Output the (x, y) coordinate of the center of the cell containing the given text.  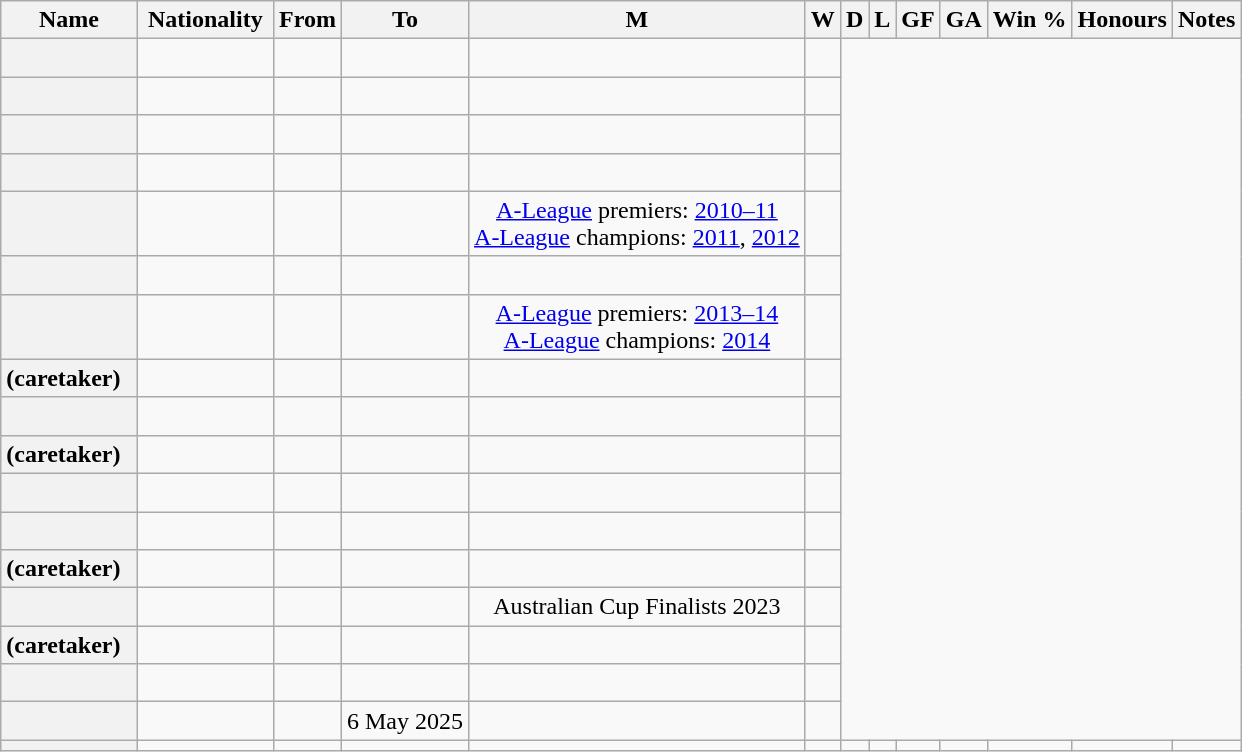
6 May 2025 (404, 721)
W (822, 20)
From (308, 20)
GA (964, 20)
Honours (1122, 20)
M (638, 20)
A-League premiers: 2013–14A-League champions: 2014 (638, 326)
D (854, 20)
Win % (1030, 20)
L (882, 20)
A-League premiers: 2010–11A-League champions: 2011, 2012 (638, 224)
Name (69, 20)
GF (918, 20)
Notes (1206, 20)
Australian Cup Finalists 2023 (638, 607)
Nationality (205, 20)
To (404, 20)
